Return (x, y) of the center of cell containing provided text 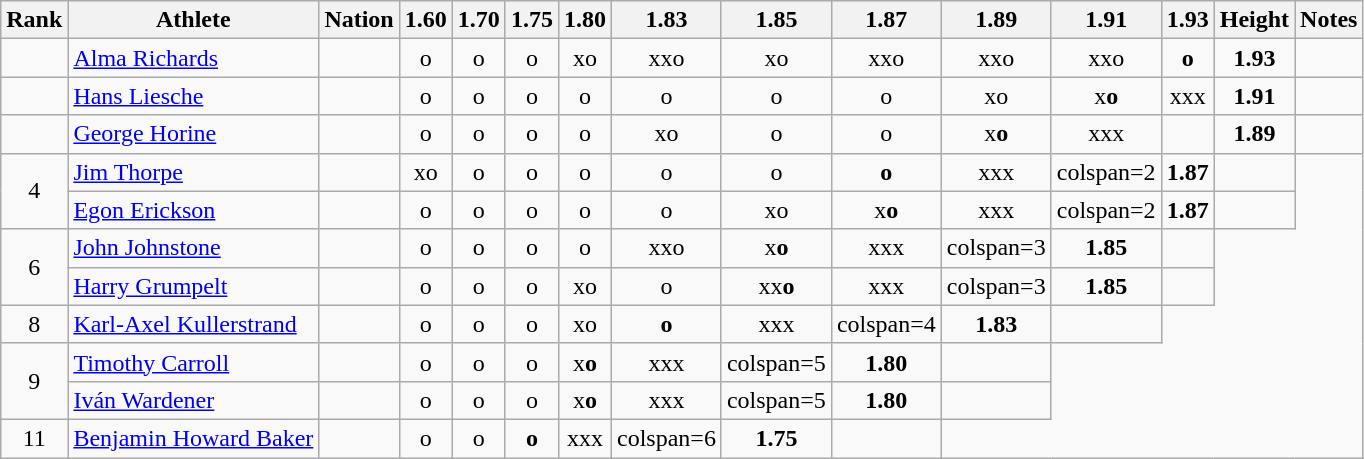
Egon Erickson (194, 210)
6 (34, 267)
Nation (359, 20)
Notes (1329, 20)
9 (34, 381)
Iván Wardener (194, 400)
Rank (34, 20)
John Johnstone (194, 248)
Karl-Axel Kullerstrand (194, 324)
Benjamin Howard Baker (194, 438)
George Horine (194, 134)
8 (34, 324)
11 (34, 438)
Athlete (194, 20)
Alma Richards (194, 58)
colspan=4 (886, 324)
4 (34, 191)
colspan=6 (667, 438)
1.70 (478, 20)
Harry Grumpelt (194, 286)
1.60 (426, 20)
Height (1254, 20)
Timothy Carroll (194, 362)
Jim Thorpe (194, 172)
Hans Liesche (194, 96)
